From the cell containing the given text, extract its center point as (X, Y) coordinate. 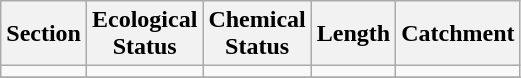
EcologicalStatus (144, 34)
Section (44, 34)
ChemicalStatus (257, 34)
Catchment (458, 34)
Length (353, 34)
